Output the (x, y) coordinate of the center of the cell containing the given text.  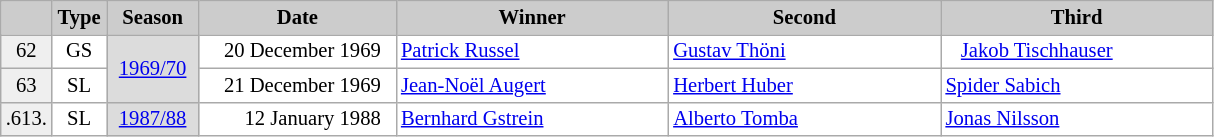
Season (152, 17)
Herbert Huber (804, 85)
Jean-Noël Augert (532, 85)
1969/70 (152, 68)
1987/88 (152, 119)
62 (26, 51)
Bernhard Gstrein (532, 119)
Alberto Tomba (804, 119)
Date (298, 17)
21 December 1969 (298, 85)
Winner (532, 17)
Patrick Russel (532, 51)
Jonas Nilsson (1076, 119)
20 December 1969 (298, 51)
12 January 1988 (298, 119)
Third (1076, 17)
Type (80, 17)
63 (26, 85)
Gustav Thöni (804, 51)
Second (804, 17)
Jakob Tischhauser (1076, 51)
.613. (26, 119)
Spider Sabich (1076, 85)
GS (80, 51)
